Return [x, y] of the center of cell containing provided text 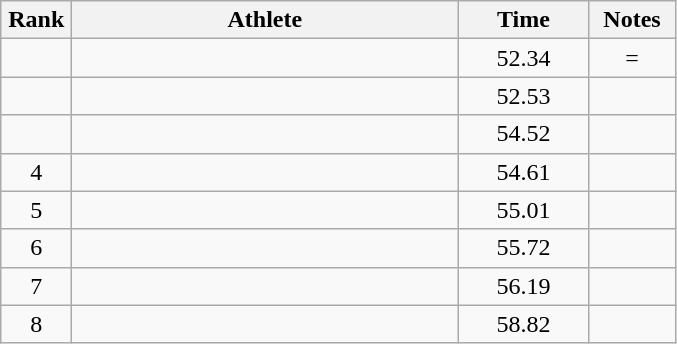
7 [36, 286]
54.52 [524, 134]
52.34 [524, 58]
= [632, 58]
Time [524, 20]
54.61 [524, 172]
58.82 [524, 324]
55.01 [524, 210]
4 [36, 172]
8 [36, 324]
55.72 [524, 248]
52.53 [524, 96]
Notes [632, 20]
6 [36, 248]
Athlete [265, 20]
5 [36, 210]
56.19 [524, 286]
Rank [36, 20]
